Capture the cell that displays the provided text and extract its [X, Y] central coordinate. 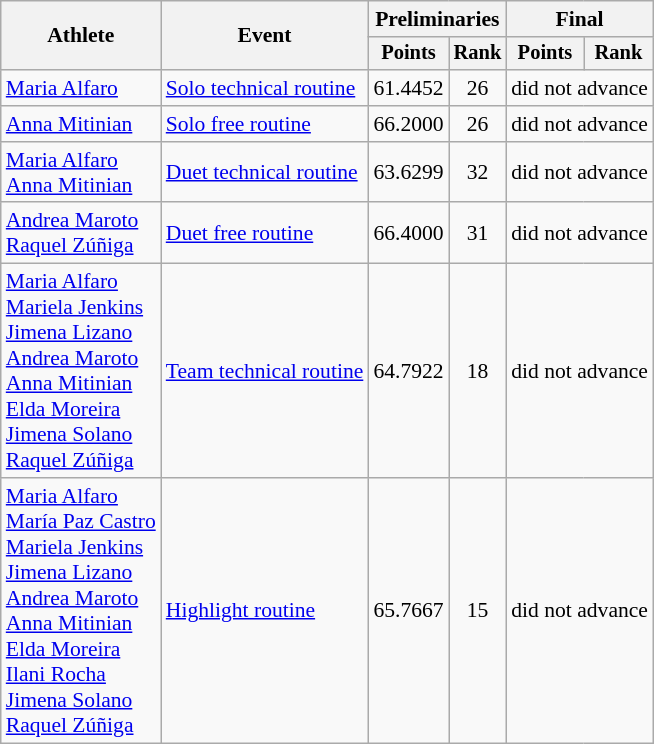
Duet technical routine [265, 172]
Highlight routine [265, 610]
66.4000 [408, 234]
66.2000 [408, 124]
Event [265, 36]
Maria Alfaro [81, 88]
Solo technical routine [265, 88]
Andrea MarotoRaquel Zúñiga [81, 234]
32 [478, 172]
Preliminaries [437, 19]
31 [478, 234]
Maria AlfaroAnna Mitinian [81, 172]
Maria AlfaroMaría Paz Castro Mariela JenkinsJimena LizanoAndrea MarotoAnna MitinianElda MoreiraIlani RochaJimena SolanoRaquel Zúñiga [81, 610]
Athlete [81, 36]
65.7667 [408, 610]
Duet free routine [265, 234]
Maria AlfaroMariela JenkinsJimena LizanoAndrea MarotoAnna MitinianElda MoreiraJimena SolanoRaquel Zúñiga [81, 371]
64.7922 [408, 371]
18 [478, 371]
15 [478, 610]
63.6299 [408, 172]
61.4452 [408, 88]
Solo free routine [265, 124]
Team technical routine [265, 371]
Final [580, 19]
Anna Mitinian [81, 124]
